Return [X, Y] of the center of cell containing provided text 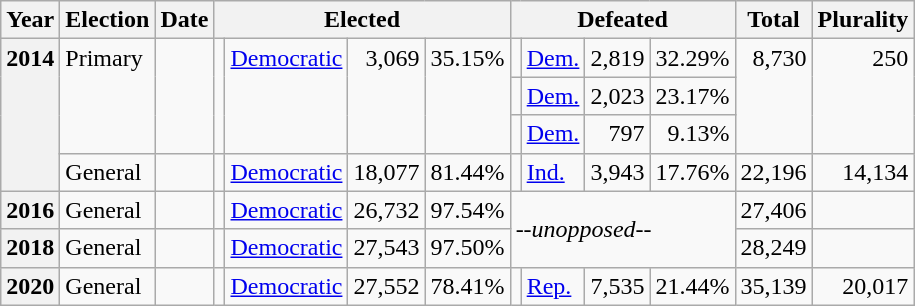
27,543 [386, 248]
35,139 [774, 286]
27,406 [774, 210]
14,134 [863, 172]
Year [30, 20]
Defeated [622, 20]
--unopposed-- [622, 229]
2,023 [618, 96]
Ind. [553, 172]
Elected [362, 20]
97.54% [468, 210]
97.50% [468, 248]
81.44% [468, 172]
26,732 [386, 210]
35.15% [468, 96]
Primary [108, 96]
797 [618, 134]
21.44% [692, 286]
20,017 [863, 286]
22,196 [774, 172]
Plurality [863, 20]
32.29% [692, 58]
23.17% [692, 96]
28,249 [774, 248]
2014 [30, 115]
2018 [30, 248]
250 [863, 96]
2016 [30, 210]
17.76% [692, 172]
27,552 [386, 286]
Election [108, 20]
3,069 [386, 96]
Total [774, 20]
Rep. [553, 286]
8,730 [774, 96]
2020 [30, 286]
9.13% [692, 134]
7,535 [618, 286]
18,077 [386, 172]
2,819 [618, 58]
78.41% [468, 286]
Date [184, 20]
3,943 [618, 172]
